Locate the cell with the specified text and output its (X, Y) center coordinate. 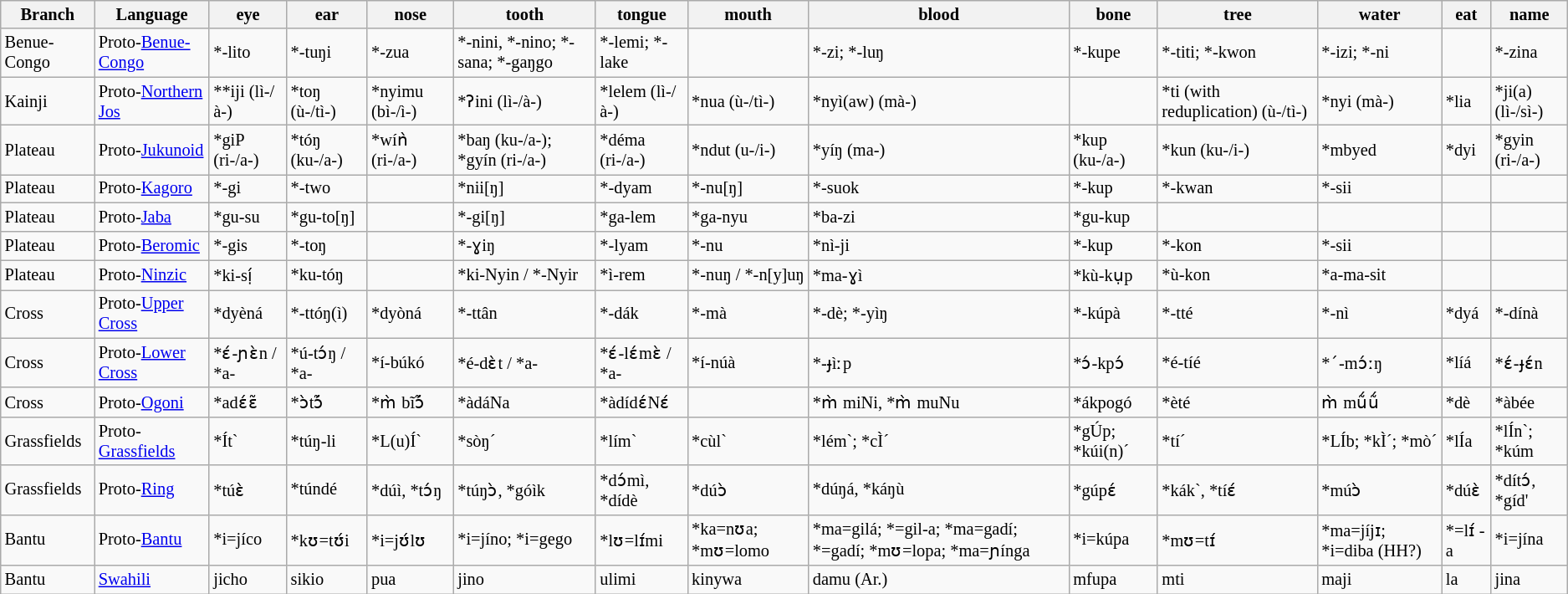
maji (1380, 580)
*nyimu (bì-/ì-) (410, 101)
*ndut (u-/i-) (748, 149)
*kù-kụp (1113, 274)
*-dák (641, 314)
*túŋ-li (327, 441)
*-toŋ (327, 246)
*dyi (1467, 149)
*ku-tóŋ (327, 274)
*túndé (327, 490)
*ka=nʊa; *mʊ=lomo (748, 540)
*lÍn`; *kúm (1530, 441)
*é-dɛ̀t / *a- (524, 363)
*nii[ŋ] (524, 188)
Proto-Northern Jos (152, 101)
*ì-rem (641, 274)
*gu-kup (1113, 217)
*ú-tɔ́ŋ / *a- (327, 363)
*ti (with reduplication) (ù-/tì-) (1238, 101)
*-ttóŋ(ì) (327, 314)
*dyòná (410, 314)
*-mà (748, 314)
*kun (ku-/i-) (1238, 149)
*ma-ɣì (938, 274)
*é-tíé (1238, 363)
*àbée (1530, 402)
*kʊ=tʊ́i (327, 540)
mti (1238, 580)
*ɛ́-ɟɛ́n (1530, 363)
*gyin (ri-/a-) (1530, 149)
eat (1467, 14)
*kup (ku-/a-) (1113, 149)
sikio (327, 580)
*dè (1467, 402)
*-lyam (641, 246)
*èté (1238, 402)
*dúì, *tɔ́ŋ (410, 490)
*nua (ù-/tì-) (748, 101)
*ákpogó (1113, 402)
Proto-Lower Cross (152, 363)
Proto-Kagoro (152, 188)
*yíŋ (ma-) (938, 149)
*kák`, *tíɛ́ (1238, 490)
Proto-Ring (152, 490)
*dúɔ̀ (748, 490)
Proto-Bantu (152, 540)
*mbyed (1380, 149)
*lím` (641, 441)
*-lemi; *-lake (641, 53)
*-zina (1530, 53)
*ɛ́-lɛ́mɛ̀ / *a- (641, 363)
*tóŋ (ku-/a-) (327, 149)
*toŋ (ù-/tì-) (327, 101)
*ki-sị́ (248, 274)
*túŋɔ̀, *góìk (524, 490)
*nyi (mà-) (1380, 101)
Proto-Beromic (152, 246)
tree (1238, 14)
*-dyam (641, 188)
*giP (ri-/a-) (248, 149)
*-kúpà (1113, 314)
*i=jíno; *i=gego (524, 540)
Proto-Jaba (152, 217)
Benue-Congo (48, 53)
*-dè; *-yìŋ (938, 314)
*LÍb; *kÌ´; *mò´ (1380, 441)
name (1530, 14)
*L(u)Í` (410, 441)
tongue (641, 14)
*ma=jíjɪ; *i=diba (HH?) (1380, 540)
*adɛ́ɛ̃ (248, 402)
*cùl` (748, 441)
*ˊ-mɔ́ːŋ (1380, 363)
*ʔini (lì-/à-) (524, 101)
*i=kúpa (1113, 540)
*m̀ bĩɔ́̃ (410, 402)
*ɛ́-ɲɛ̀n / *a- (248, 363)
*í-núà (748, 363)
*dyèná (248, 314)
*gu-to[ŋ] (327, 217)
*múɔ̀ (1380, 490)
*-gi[ŋ] (524, 217)
*-kupe (1113, 53)
damu (Ar.) (938, 580)
bone (1113, 14)
Language (152, 14)
Kainji (48, 101)
*i=jʊ́lʊ (410, 540)
*gÚp; *kúi(n)´ (1113, 441)
*baŋ (ku-/a-); *gyín (ri-/a-) (524, 149)
tooth (524, 14)
*ma=gilá; *=gil-a; *ma=gadí; *=gadí; *mʊ=lopa; *ma=ɲínga (938, 540)
Swahili (152, 580)
*ga-lem (641, 217)
*-lito (248, 53)
*lÍa (1467, 441)
ear (327, 14)
*-gis (248, 246)
ulimi (641, 580)
mfupa (1113, 580)
*-kwan (1238, 188)
*tí´ (1238, 441)
*dítɔ́, *gíd' (1530, 490)
**iji (lì-/à-) (248, 101)
blood (938, 14)
*dúɛ̀ (1467, 490)
pua (410, 580)
*ji(a) (lì-/sì-) (1530, 101)
*-dínà (1530, 314)
*líá (1467, 363)
jino (524, 580)
*í-búkó (410, 363)
nose (410, 14)
*nì-ji (938, 246)
*túɛ̀ (248, 490)
*mʊ=tɪ́ (1238, 540)
*lém`; *cÌ´ (938, 441)
Proto-Jukunoid (152, 149)
*déma (ri-/a-) (641, 149)
jina (1530, 580)
*Ít` (248, 441)
*-titi; *-kwon (1238, 53)
Proto-Ogoni (152, 402)
*dúŋá, *káŋù (938, 490)
*ù-kon (1238, 274)
*-ɟìːp (938, 363)
*lʊ=lɪ́mi (641, 540)
*-nu[ŋ] (748, 188)
*-nuŋ / *-n[y]uŋ (748, 274)
*-ttân (524, 314)
*-zua (410, 53)
*-gi (248, 188)
*a-ma-sit (1380, 274)
*-two (327, 188)
Proto-Ninzic (152, 274)
*àdídɛ́Nɛ́ (641, 402)
eye (248, 14)
la (1467, 580)
kinywa (748, 580)
water (1380, 14)
*-izi; *-ni (1380, 53)
jicho (248, 580)
*=lɪ́ -a (1467, 540)
*-nu (748, 246)
*i=jína (1530, 540)
*gu-su (248, 217)
*m̀ miNi, *m̀ muNu (938, 402)
Branch (48, 14)
*-zi; *-luŋ (938, 53)
*ɔ̀tɔ́̃ (327, 402)
*sòŋ´ (524, 441)
*-tté (1238, 314)
*-nì (1380, 314)
*-nini, *-nino; *-sana; *-gaŋgo (524, 53)
*-ɣiŋ (524, 246)
*dyá (1467, 314)
*i=jíco (248, 540)
*ɔ́-kpɔ́ (1113, 363)
*nyì(aw) (mà-) (938, 101)
*ba-zi (938, 217)
*gúpɛ́ (1113, 490)
Proto-Benue-Congo (152, 53)
*-tuŋi (327, 53)
mouth (748, 14)
*dɔ́mì, *dídè (641, 490)
m̀ mṹṹ (1380, 402)
*wíǹ (ri-/a-) (410, 149)
*-kon (1238, 246)
*-suok (938, 188)
*lelem (lì-/à-) (641, 101)
*ga-nyu (748, 217)
*lia (1467, 101)
*ki-Nyin / *-Nyir (524, 274)
*àdáNa (524, 402)
Proto-Grassfields (152, 441)
Proto-Upper Cross (152, 314)
